Find where the given text appears and provide that cell's center as [x, y] coordinate. 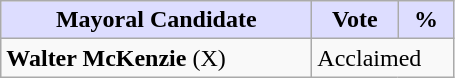
Mayoral Candidate [156, 20]
% [426, 20]
Vote [355, 20]
Walter McKenzie (X) [156, 58]
Acclaimed [383, 58]
